Locate the cell with the specified text and output its [x, y] center coordinate. 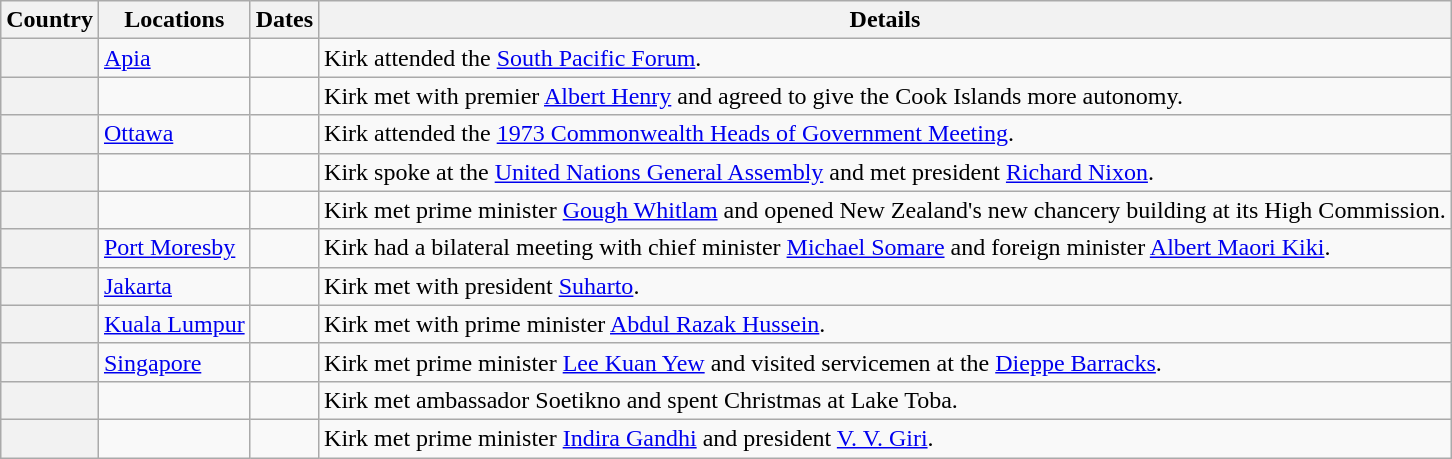
Kirk had a bilateral meeting with chief minister Michael Somare and foreign minister Albert Maori Kiki. [886, 248]
Jakarta [174, 286]
Kirk attended the South Pacific Forum. [886, 58]
Country [50, 20]
Kirk met ambassador Soetikno and spent Christmas at Lake Toba. [886, 400]
Kirk met with president Suharto. [886, 286]
Kirk met with premier Albert Henry and agreed to give the Cook Islands more autonomy. [886, 96]
Kuala Lumpur [174, 324]
Kirk met prime minister Gough Whitlam and opened New Zealand's new chancery building at its High Commission. [886, 210]
Ottawa [174, 134]
Locations [174, 20]
Details [886, 20]
Apia [174, 58]
Kirk met prime minister Lee Kuan Yew and visited servicemen at the Dieppe Barracks. [886, 362]
Kirk attended the 1973 Commonwealth Heads of Government Meeting. [886, 134]
Kirk met prime minister Indira Gandhi and president V. V. Giri. [886, 438]
Kirk met with prime minister Abdul Razak Hussein. [886, 324]
Port Moresby [174, 248]
Singapore [174, 362]
Kirk spoke at the United Nations General Assembly and met president Richard Nixon. [886, 172]
Dates [284, 20]
